Output the (x, y) coordinate of the center of the cell containing the given text.  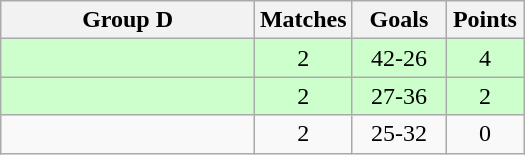
27-36 (399, 96)
25-32 (399, 134)
4 (486, 58)
Group D (128, 20)
Goals (399, 20)
Matches (303, 20)
42-26 (399, 58)
Points (486, 20)
0 (486, 134)
